Pinpoint the cell where the given text exists, returning its (x, y) midpoint coordinate. 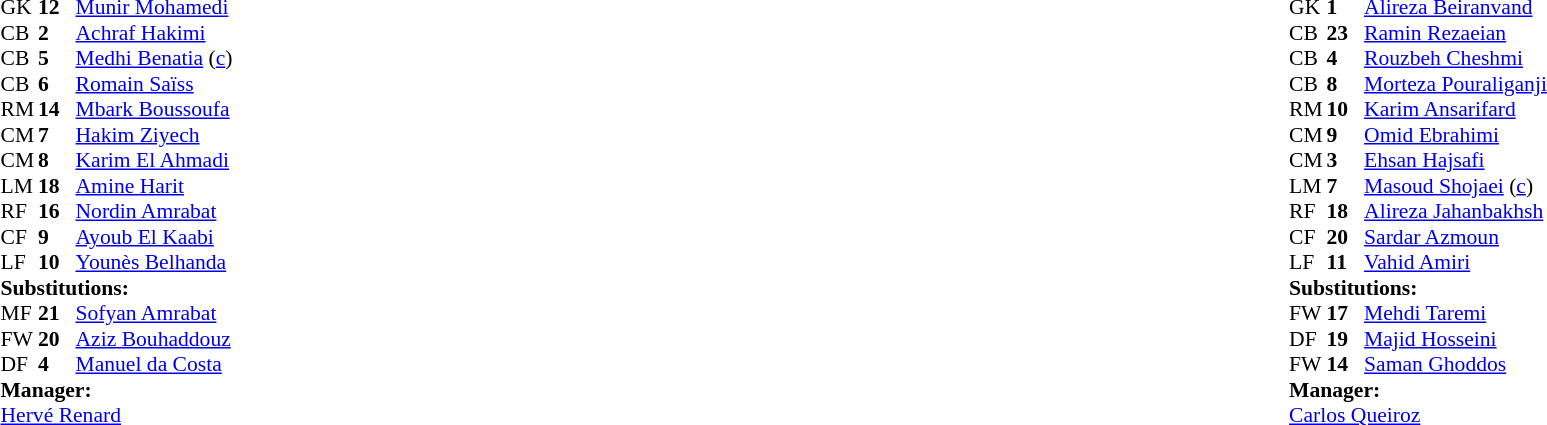
Mbark Boussoufa (154, 109)
17 (1346, 313)
Achraf Hakimi (154, 33)
23 (1346, 33)
Hakim Ziyech (154, 135)
Karim El Ahmadi (154, 161)
Romain Saïss (154, 84)
Omid Ebrahimi (1456, 135)
Morteza Pouraliganji (1456, 84)
Ramin Rezaeian (1456, 33)
MF (19, 313)
Alireza Jahanbakhsh (1456, 211)
Sardar Azmoun (1456, 237)
Sofyan Amrabat (154, 313)
Karim Ansarifard (1456, 109)
3 (1346, 161)
Rouzbeh Cheshmi (1456, 59)
Medhi Benatia (c) (154, 59)
Ehsan Hajsafi (1456, 161)
16 (57, 211)
Younès Belhanda (154, 263)
Aziz Bouhaddouz (154, 339)
21 (57, 313)
Nordin Amrabat (154, 211)
Manuel da Costa (154, 365)
Mehdi Taremi (1456, 313)
5 (57, 59)
Ayoub El Kaabi (154, 237)
Saman Ghoddos (1456, 365)
11 (1346, 263)
Majid Hosseini (1456, 339)
Amine Harit (154, 186)
Masoud Shojaei (c) (1456, 186)
Vahid Amiri (1456, 263)
6 (57, 84)
2 (57, 33)
19 (1346, 339)
